Scan for the cell matching the given text and deliver its (X, Y) coordinate at center. 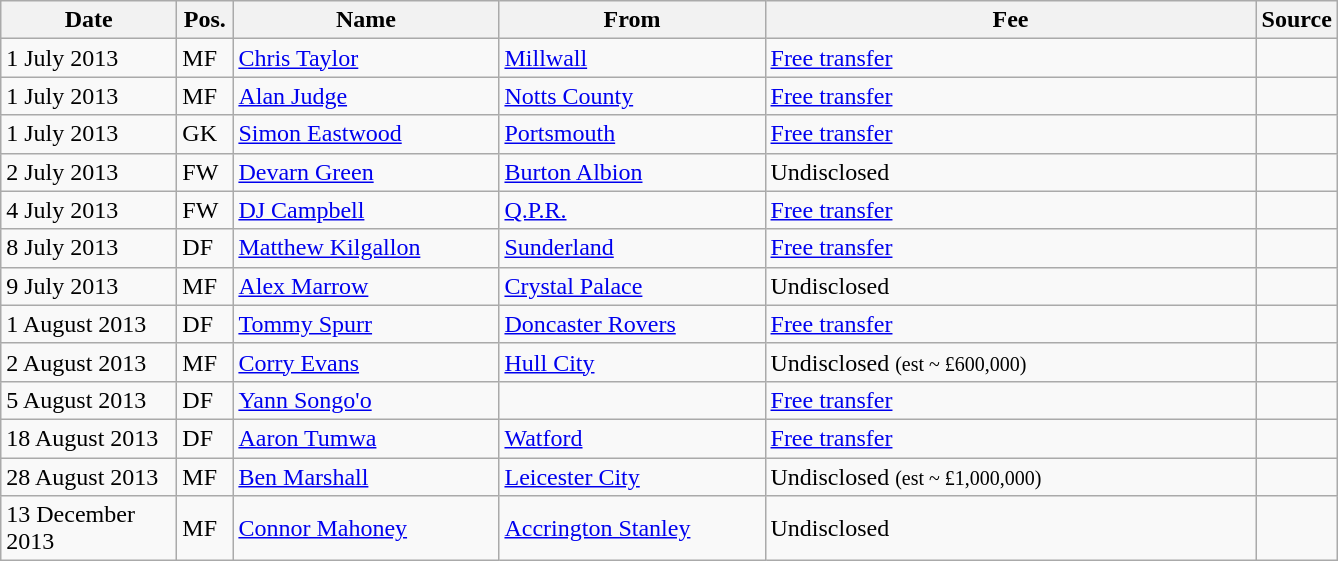
Millwall (632, 58)
Fee (1010, 20)
Corry Evans (366, 362)
Date (89, 20)
5 August 2013 (89, 400)
Q.P.R. (632, 210)
Alan Judge (366, 96)
8 July 2013 (89, 248)
Ben Marshall (366, 477)
Watford (632, 438)
Undisclosed (est ~ £600,000) (1010, 362)
Source (1296, 20)
GK (205, 134)
Doncaster Rovers (632, 324)
2 July 2013 (89, 172)
Tommy Spurr (366, 324)
Chris Taylor (366, 58)
9 July 2013 (89, 286)
Aaron Tumwa (366, 438)
Burton Albion (632, 172)
Crystal Palace (632, 286)
Simon Eastwood (366, 134)
13 December 2013 (89, 528)
1 August 2013 (89, 324)
Hull City (632, 362)
Leicester City (632, 477)
Connor Mahoney (366, 528)
2 August 2013 (89, 362)
Yann Songo'o (366, 400)
Name (366, 20)
Devarn Green (366, 172)
18 August 2013 (89, 438)
Sunderland (632, 248)
Portsmouth (632, 134)
From (632, 20)
Matthew Kilgallon (366, 248)
28 August 2013 (89, 477)
4 July 2013 (89, 210)
Notts County (632, 96)
Accrington Stanley (632, 528)
Alex Marrow (366, 286)
Pos. (205, 20)
DJ Campbell (366, 210)
Undisclosed (est ~ £1,000,000) (1010, 477)
